From the cell containing the given text, extract its center point as (x, y) coordinate. 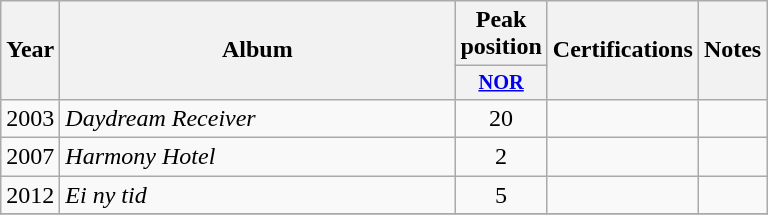
Peak position (501, 34)
2007 (30, 157)
Ei ny tid (258, 195)
Harmony Hotel (258, 157)
Year (30, 50)
2012 (30, 195)
Certifications (622, 50)
2 (501, 157)
5 (501, 195)
2003 (30, 118)
NOR (501, 83)
20 (501, 118)
Notes (732, 50)
Daydream Receiver (258, 118)
Album (258, 50)
